From the cell containing the given text, extract its center point as [x, y] coordinate. 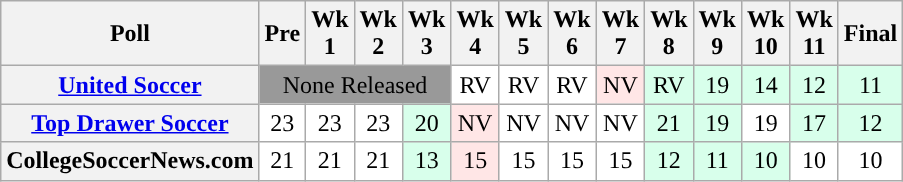
CollegeSoccerNews.com [130, 161]
Wk8 [669, 34]
Wk11 [814, 34]
14 [765, 85]
Wk9 [717, 34]
Wk5 [523, 34]
13 [426, 161]
20 [426, 123]
Wk1 [330, 34]
Top Drawer Soccer [130, 123]
Wk3 [426, 34]
Wk7 [620, 34]
Wk2 [378, 34]
Wk6 [572, 34]
Final [870, 34]
United Soccer [130, 85]
Poll [130, 34]
Wk4 [475, 34]
17 [814, 123]
Wk10 [765, 34]
None Released [355, 85]
Pre [282, 34]
